For the text-containing cell, return its midpoint in (x, y) coordinate format. 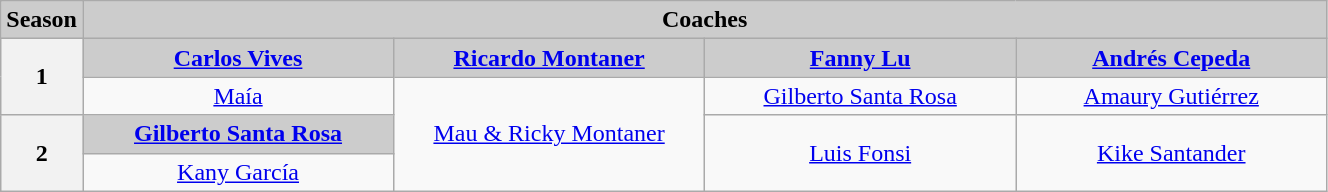
2 (42, 153)
Andrés Cepeda (1172, 58)
Kany García (238, 172)
Coaches (704, 20)
Kike Santander (1172, 153)
1 (42, 77)
Mau & Ricky Montaner (550, 134)
Carlos Vives (238, 58)
Season (42, 20)
Luis Fonsi (860, 153)
Maía (238, 96)
Amaury Gutiérrez (1172, 96)
Ricardo Montaner (550, 58)
Fanny Lu (860, 58)
